For the text-containing cell, return its midpoint in (x, y) coordinate format. 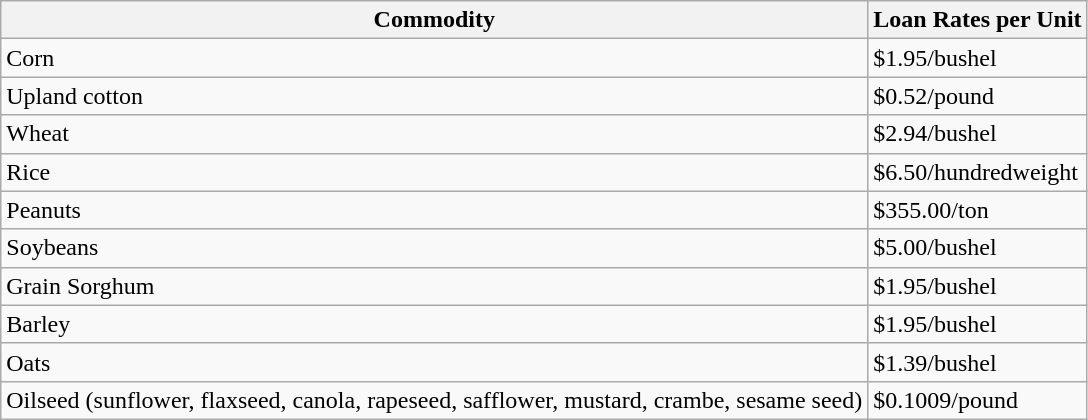
$0.1009/pound (978, 400)
Corn (434, 58)
$355.00/ton (978, 210)
$0.52/pound (978, 96)
Soybeans (434, 248)
Oilseed (sunflower, flaxseed, canola, rapeseed, safflower, mustard, crambe, sesame seed) (434, 400)
Oats (434, 362)
Peanuts (434, 210)
Wheat (434, 134)
Rice (434, 172)
Barley (434, 324)
$1.39/bushel (978, 362)
Commodity (434, 20)
Upland cotton (434, 96)
$5.00/bushel (978, 248)
Grain Sorghum (434, 286)
$6.50/hundredweight (978, 172)
Loan Rates per Unit (978, 20)
$2.94/bushel (978, 134)
